Identify which cell holds the provided text, then report its (x, y) central coordinate. 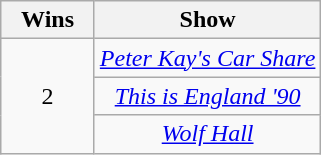
Wolf Hall (208, 134)
2 (48, 96)
Show (208, 20)
Wins (48, 20)
Peter Kay's Car Share (208, 58)
This is England '90 (208, 96)
